Provide the [X, Y] coordinate of the cell's center where the given text is located.  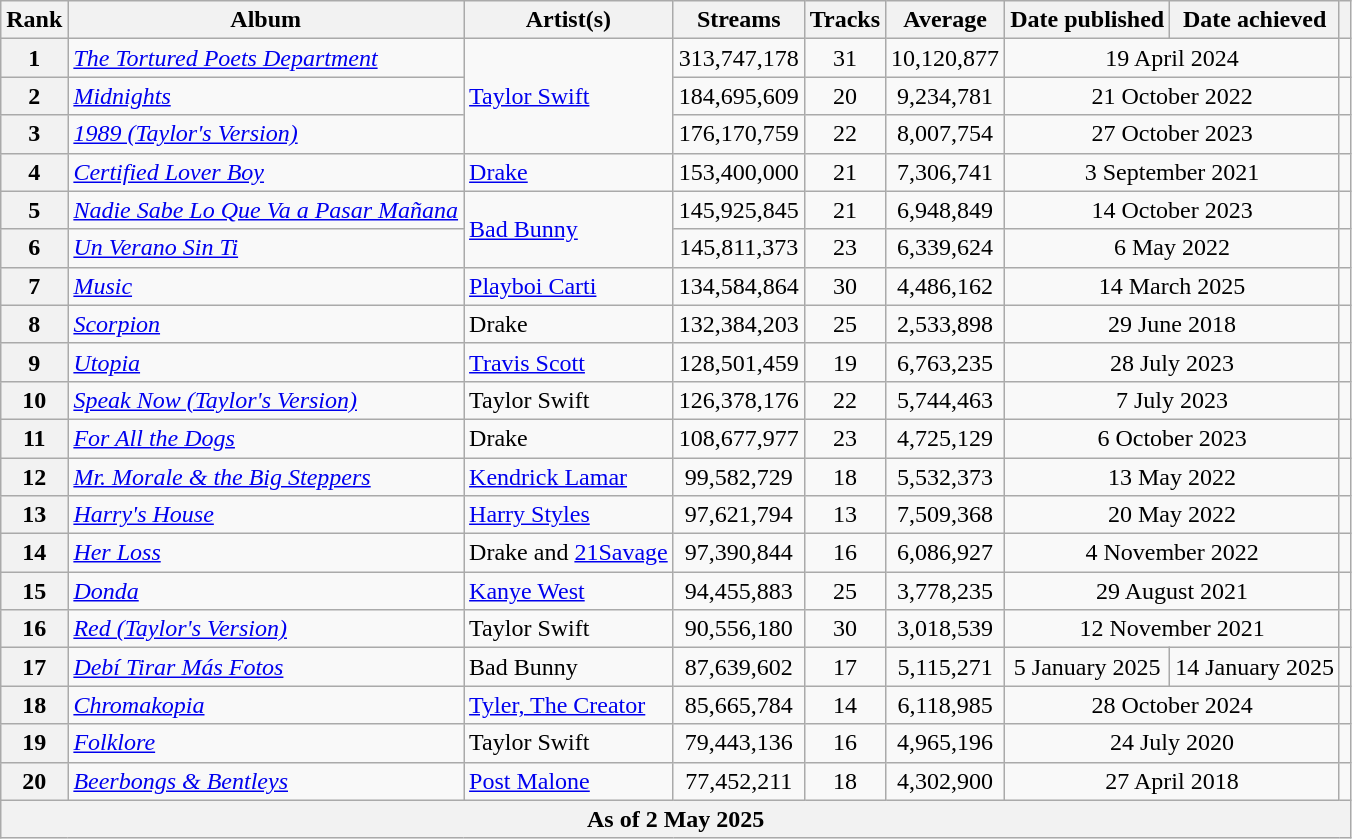
Her Loss [266, 553]
Folklore [266, 743]
27 April 2018 [1172, 781]
31 [844, 58]
7,306,741 [946, 172]
Date achieved [1255, 20]
1989 (Taylor's Version) [266, 134]
10,120,877 [946, 58]
108,677,977 [738, 438]
Playboi Carti [569, 286]
Speak Now (Taylor's Version) [266, 400]
79,443,136 [738, 743]
Kanye West [569, 591]
29 August 2021 [1172, 591]
85,665,784 [738, 705]
87,639,602 [738, 667]
4 [34, 172]
Red (Taylor's Version) [266, 629]
Post Malone [569, 781]
14 January 2025 [1255, 667]
5 [34, 210]
Donda [266, 591]
Tyler, The Creator [569, 705]
The Tortured Poets Department [266, 58]
Streams [738, 20]
4,725,129 [946, 438]
11 [34, 438]
Debí Tirar Más Fotos [266, 667]
4,486,162 [946, 286]
Date published [1088, 20]
153,400,000 [738, 172]
Drake and 21Savage [569, 553]
6 [34, 248]
29 June 2018 [1172, 324]
12 November 2021 [1172, 629]
7 July 2023 [1172, 400]
313,747,178 [738, 58]
Chromakopia [266, 705]
8,007,754 [946, 134]
7 [34, 286]
6,763,235 [946, 362]
5,532,373 [946, 477]
6,339,624 [946, 248]
3,018,539 [946, 629]
184,695,609 [738, 96]
4,965,196 [946, 743]
27 October 2023 [1172, 134]
90,556,180 [738, 629]
As of 2 May 2025 [676, 819]
Mr. Morale & the Big Steppers [266, 477]
Certified Lover Boy [266, 172]
4 November 2022 [1172, 553]
19 April 2024 [1172, 58]
2,533,898 [946, 324]
77,452,211 [738, 781]
Scorpion [266, 324]
14 October 2023 [1172, 210]
128,501,459 [738, 362]
6,086,927 [946, 553]
20 May 2022 [1172, 515]
Average [946, 20]
94,455,883 [738, 591]
28 October 2024 [1172, 705]
2 [34, 96]
For All the Dogs [266, 438]
Artist(s) [569, 20]
7,509,368 [946, 515]
Nadie Sabe Lo Que Va a Pasar Mañana [266, 210]
4,302,900 [946, 781]
24 July 2020 [1172, 743]
145,811,373 [738, 248]
Travis Scott [569, 362]
15 [34, 591]
Utopia [266, 362]
21 October 2022 [1172, 96]
Midnights [266, 96]
5,115,271 [946, 667]
6,118,985 [946, 705]
176,170,759 [738, 134]
134,584,864 [738, 286]
9,234,781 [946, 96]
126,378,176 [738, 400]
3,778,235 [946, 591]
Album [266, 20]
1 [34, 58]
Tracks [844, 20]
3 September 2021 [1172, 172]
3 [34, 134]
Rank [34, 20]
10 [34, 400]
Kendrick Lamar [569, 477]
Beerbongs & Bentleys [266, 781]
12 [34, 477]
Music [266, 286]
99,582,729 [738, 477]
Harry's House [266, 515]
97,621,794 [738, 515]
14 March 2025 [1172, 286]
Un Verano Sin Ti [266, 248]
28 July 2023 [1172, 362]
8 [34, 324]
Harry Styles [569, 515]
97,390,844 [738, 553]
145,925,845 [738, 210]
13 May 2022 [1172, 477]
9 [34, 362]
5,744,463 [946, 400]
6,948,849 [946, 210]
5 January 2025 [1088, 667]
6 May 2022 [1172, 248]
132,384,203 [738, 324]
6 October 2023 [1172, 438]
